Capture the cell that displays the provided text and extract its [X, Y] central coordinate. 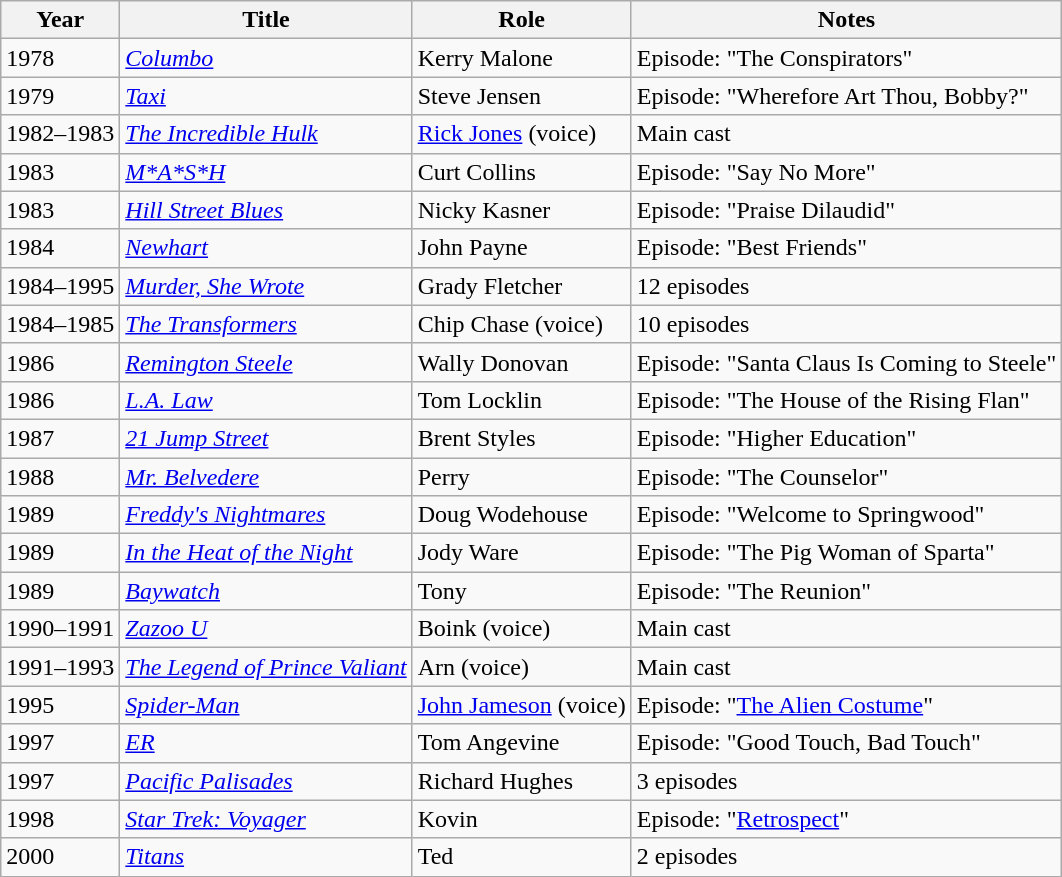
Tom Angevine [522, 743]
Newhart [266, 248]
John Payne [522, 248]
Remington Steele [266, 362]
Episode: "The Counselor" [846, 477]
Episode: "The Reunion" [846, 591]
1979 [60, 96]
L.A. Law [266, 400]
10 episodes [846, 324]
3 episodes [846, 781]
Chip Chase (voice) [522, 324]
John Jameson (voice) [522, 705]
Rick Jones (voice) [522, 134]
Role [522, 20]
2 episodes [846, 857]
Title [266, 20]
21 Jump Street [266, 438]
Tony [522, 591]
Pacific Palisades [266, 781]
1987 [60, 438]
The Legend of Prince Valiant [266, 667]
Year [60, 20]
Episode: "Retrospect" [846, 819]
ER [266, 743]
Ted [522, 857]
1978 [60, 58]
Grady Fletcher [522, 286]
1995 [60, 705]
Episode: "Good Touch, Bad Touch" [846, 743]
Jody Ware [522, 553]
Murder, She Wrote [266, 286]
The Incredible Hulk [266, 134]
The Transformers [266, 324]
Baywatch [266, 591]
Steve Jensen [522, 96]
Brent Styles [522, 438]
Columbo [266, 58]
Spider-Man [266, 705]
1998 [60, 819]
1984–1985 [60, 324]
Zazoo U [266, 629]
Episode: "The Pig Woman of Sparta" [846, 553]
Curt Collins [522, 172]
Richard Hughes [522, 781]
Taxi [266, 96]
Episode: "The Alien Costume" [846, 705]
Arn (voice) [522, 667]
Episode: "The Conspirators" [846, 58]
Tom Locklin [522, 400]
1991–1993 [60, 667]
Episode: "The House of the Rising Flan" [846, 400]
Star Trek: Voyager [266, 819]
Titans [266, 857]
Episode: "Say No More" [846, 172]
1990–1991 [60, 629]
Mr. Belvedere [266, 477]
Freddy's Nightmares [266, 515]
1982–1983 [60, 134]
Episode: "Santa Claus Is Coming to Steele" [846, 362]
12 episodes [846, 286]
Episode: "Higher Education" [846, 438]
Hill Street Blues [266, 210]
Kovin [522, 819]
M*A*S*H [266, 172]
Episode: "Wherefore Art Thou, Bobby?" [846, 96]
Perry [522, 477]
2000 [60, 857]
1984 [60, 248]
1988 [60, 477]
Doug Wodehouse [522, 515]
Episode: "Best Friends" [846, 248]
Notes [846, 20]
In the Heat of the Night [266, 553]
Kerry Malone [522, 58]
1984–1995 [60, 286]
Episode: "Welcome to Springwood" [846, 515]
Wally Donovan [522, 362]
Boink (voice) [522, 629]
Episode: "Praise Dilaudid" [846, 210]
Nicky Kasner [522, 210]
